From the cell containing the given text, extract its center point as (X, Y) coordinate. 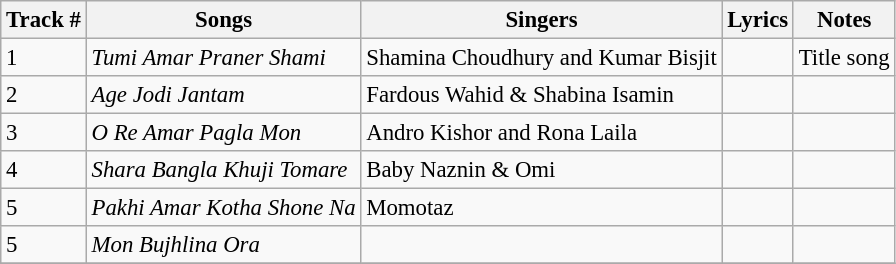
4 (44, 170)
Mon Bujhlina Ora (224, 245)
Baby Naznin & Omi (542, 170)
Title song (844, 58)
Shara Bangla Khuji Tomare (224, 170)
Tumi Amar Praner Shami (224, 58)
Andro Kishor and Rona Laila (542, 133)
Age Jodi Jantam (224, 95)
2 (44, 95)
Lyrics (758, 20)
Momotaz (542, 208)
3 (44, 133)
Songs (224, 20)
O Re Amar Pagla Mon (224, 133)
Track # (44, 20)
1 (44, 58)
Notes (844, 20)
Pakhi Amar Kotha Shone Na (224, 208)
Singers (542, 20)
Shamina Choudhury and Kumar Bisjit (542, 58)
Fardous Wahid & Shabina Isamin (542, 95)
